Determine the [X, Y] coordinate at the center of the cell enclosing the given text.  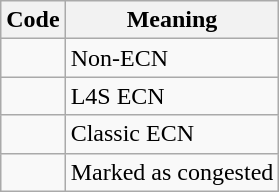
Marked as congested [172, 172]
Meaning [172, 20]
Classic ECN [172, 134]
Code [33, 20]
L4S ECN [172, 96]
Non-ECN [172, 58]
